Return [X, Y] of the center of cell containing provided text 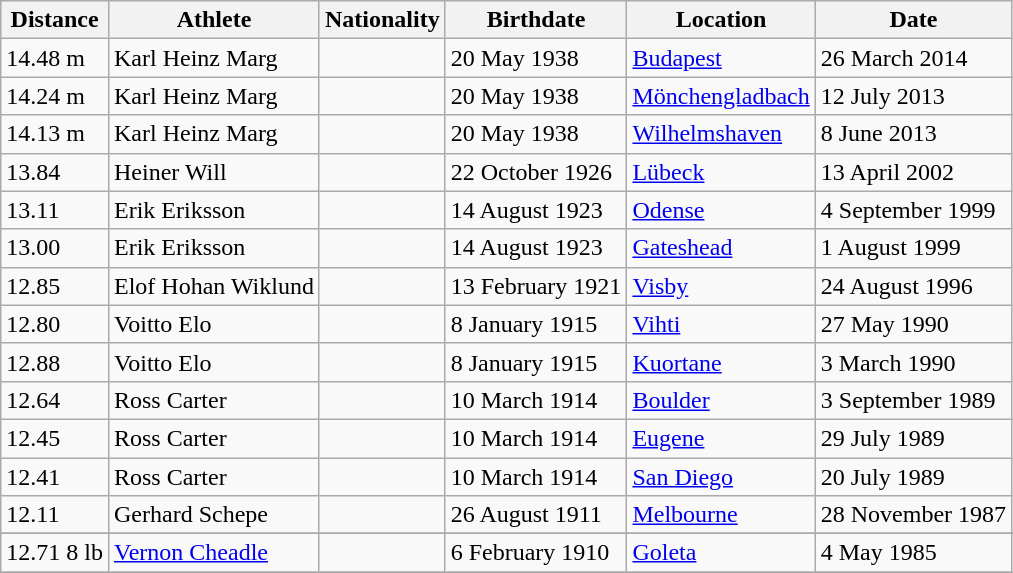
Gerhard Schepe [214, 515]
13.11 [55, 210]
26 August 1911 [536, 515]
Gateshead [721, 248]
13.00 [55, 248]
Wilhelmshaven [721, 134]
29 July 1989 [913, 438]
Kuortane [721, 362]
Heiner Will [214, 172]
Nationality [382, 20]
Vihti [721, 324]
Budapest [721, 58]
12 July 2013 [913, 96]
14.13 m [55, 134]
13 April 2002 [913, 172]
Goleta [721, 553]
Elof Hohan Wiklund [214, 286]
12.85 [55, 286]
6 February 1910 [536, 553]
Distance [55, 20]
3 March 1990 [913, 362]
12.88 [55, 362]
4 September 1999 [913, 210]
20 July 1989 [913, 477]
14.48 m [55, 58]
Mönchengladbach [721, 96]
San Diego [721, 477]
4 May 1985 [913, 553]
8 June 2013 [913, 134]
Location [721, 20]
Date [913, 20]
12.11 [55, 515]
12.71 8 lb [55, 553]
Lübeck [721, 172]
Vernon Cheadle [214, 553]
27 May 1990 [913, 324]
1 August 1999 [913, 248]
24 August 1996 [913, 286]
14.24 m [55, 96]
Odense [721, 210]
28 November 1987 [913, 515]
12.64 [55, 400]
Boulder [721, 400]
12.41 [55, 477]
Eugene [721, 438]
26 March 2014 [913, 58]
Visby [721, 286]
22 October 1926 [536, 172]
13 February 1921 [536, 286]
12.80 [55, 324]
Athlete [214, 20]
Birthdate [536, 20]
Melbourne [721, 515]
12.45 [55, 438]
13.84 [55, 172]
3 September 1989 [913, 400]
